Locate the cell with the specified text and output its [x, y] center coordinate. 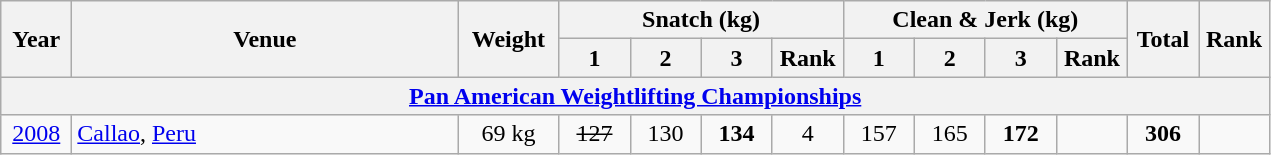
134 [736, 134]
157 [878, 134]
Pan American Weightlifting Championships [636, 96]
Total [1162, 39]
Weight [508, 39]
127 [594, 134]
2008 [36, 134]
130 [666, 134]
Clean & Jerk (kg) [985, 20]
Snatch (kg) [701, 20]
4 [808, 134]
165 [950, 134]
Callao, Peru [265, 134]
69 kg [508, 134]
Year [36, 39]
172 [1020, 134]
Venue [265, 39]
306 [1162, 134]
